From the cell containing the given text, extract its center point as [x, y] coordinate. 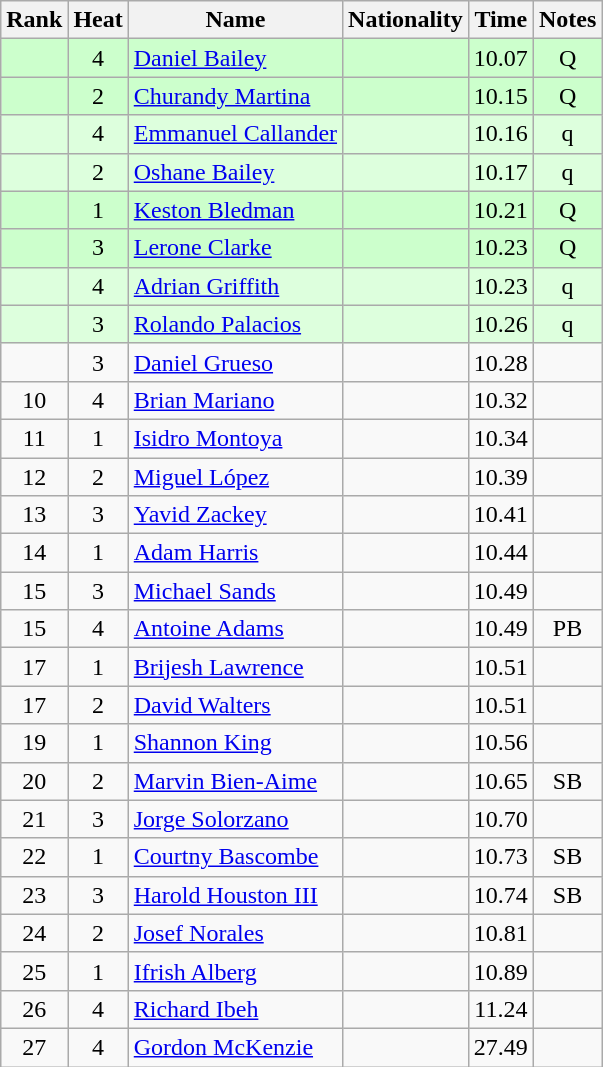
27.49 [500, 1047]
Brijesh Lawrence [235, 667]
10.17 [500, 172]
PB [567, 629]
10.74 [500, 895]
David Walters [235, 705]
24 [34, 933]
10.15 [500, 96]
27 [34, 1047]
10.81 [500, 933]
26 [34, 1009]
Harold Houston III [235, 895]
Gordon McKenzie [235, 1047]
Churandy Martina [235, 96]
10.56 [500, 743]
10.32 [500, 400]
11 [34, 438]
10.70 [500, 819]
Daniel Grueso [235, 362]
20 [34, 781]
10.65 [500, 781]
Nationality [406, 20]
10.26 [500, 324]
Keston Bledman [235, 210]
Brian Mariano [235, 400]
Emmanuel Callander [235, 134]
Ifrish Alberg [235, 971]
Courtny Bascombe [235, 857]
Oshane Bailey [235, 172]
Isidro Montoya [235, 438]
19 [34, 743]
22 [34, 857]
13 [34, 515]
10.07 [500, 58]
Richard Ibeh [235, 1009]
12 [34, 477]
Rank [34, 20]
Name [235, 20]
10.16 [500, 134]
Rolando Palacios [235, 324]
Miguel López [235, 477]
21 [34, 819]
Jorge Solorzano [235, 819]
10.44 [500, 553]
Adrian Griffith [235, 286]
Lerone Clarke [235, 248]
Yavid Zackey [235, 515]
Heat [98, 20]
Marvin Bien-Aime [235, 781]
Michael Sands [235, 591]
10.41 [500, 515]
10.21 [500, 210]
10.73 [500, 857]
Shannon King [235, 743]
11.24 [500, 1009]
Notes [567, 20]
Daniel Bailey [235, 58]
10.28 [500, 362]
10.39 [500, 477]
10.89 [500, 971]
23 [34, 895]
Josef Norales [235, 933]
10 [34, 400]
25 [34, 971]
Time [500, 20]
14 [34, 553]
Adam Harris [235, 553]
10.34 [500, 438]
Antoine Adams [235, 629]
